For the text-containing cell, return its midpoint in (X, Y) coordinate format. 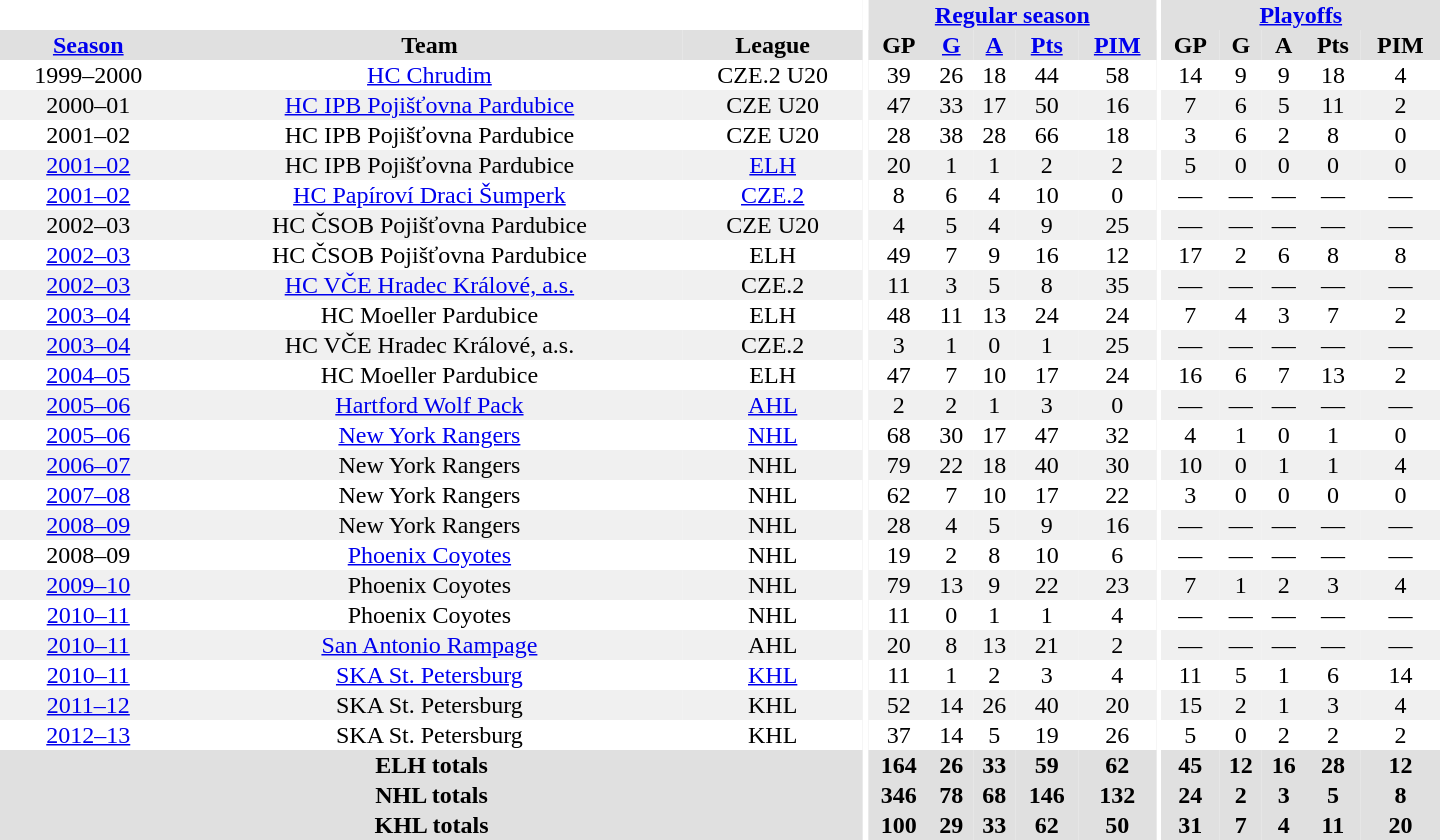
2004–05 (88, 375)
29 (952, 825)
52 (899, 705)
39 (899, 75)
KHL totals (432, 825)
CZE.2 U20 (772, 75)
1999–2000 (88, 75)
44 (1047, 75)
NHL totals (432, 795)
45 (1190, 765)
35 (1118, 285)
San Antonio Rampage (430, 645)
346 (899, 795)
48 (899, 315)
HC Papíroví Draci Šumperk (430, 195)
Regular season (1012, 15)
2011–12 (88, 705)
100 (899, 825)
Team (430, 45)
164 (899, 765)
2006–07 (88, 465)
15 (1190, 705)
Playoffs (1300, 15)
2012–13 (88, 735)
58 (1118, 75)
Season (88, 45)
HC Chrudim (430, 75)
2000–01 (88, 105)
ELH totals (432, 765)
59 (1047, 765)
31 (1190, 825)
Hartford Wolf Pack (430, 405)
2007–08 (88, 495)
78 (952, 795)
132 (1118, 795)
23 (1118, 585)
32 (1118, 435)
146 (1047, 795)
21 (1047, 645)
49 (899, 255)
37 (899, 735)
38 (952, 135)
League (772, 45)
2009–10 (88, 585)
66 (1047, 135)
